Provide the (x, y) coordinate of the cell's center where the given text is located.  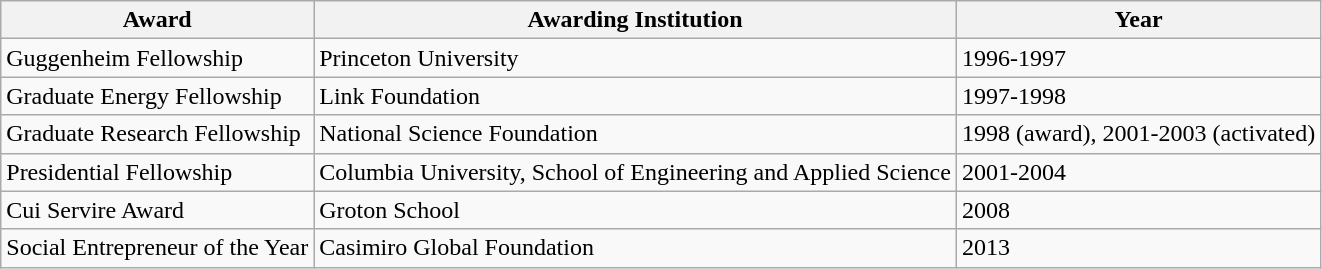
Princeton University (636, 58)
Presidential Fellowship (158, 172)
1997-1998 (1138, 96)
Award (158, 20)
Graduate Energy Fellowship (158, 96)
2008 (1138, 210)
Groton School (636, 210)
Year (1138, 20)
Link Foundation (636, 96)
Social Entrepreneur of the Year (158, 248)
Columbia University, School of Engineering and Applied Science (636, 172)
National Science Foundation (636, 134)
Cui Servire Award (158, 210)
Graduate Research Fellowship (158, 134)
Casimiro Global Foundation (636, 248)
Guggenheim Fellowship (158, 58)
1998 (award), 2001-2003 (activated) (1138, 134)
2013 (1138, 248)
Awarding Institution (636, 20)
2001-2004 (1138, 172)
1996-1997 (1138, 58)
